From the cell containing the given text, extract its center point as [X, Y] coordinate. 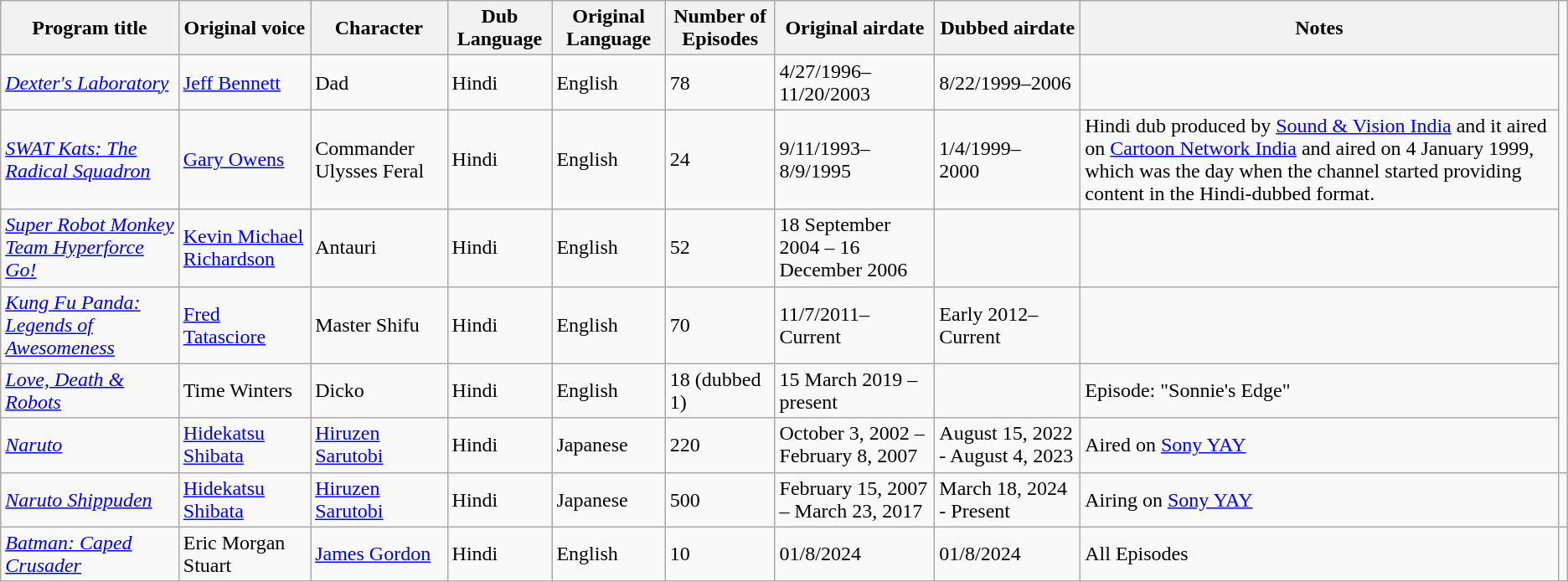
24 [720, 159]
18 (dubbed 1) [720, 390]
Naruto [90, 446]
Love, Death & Robots [90, 390]
Early 2012–Current [1008, 325]
All Episodes [1319, 554]
Kevin Michael Richardson [245, 248]
Batman: Caped Crusader [90, 554]
October 3, 2002 – February 8, 2007 [854, 446]
February 15, 2007 – March 23, 2017 [854, 499]
Gary Owens [245, 159]
March 18, 2024 - Present [1008, 499]
Aired on Sony YAY [1319, 446]
Dexter's Laboratory [90, 82]
11/7/2011–Current [854, 325]
4/27/1996–11/20/2003 [854, 82]
15 March 2019 – present [854, 390]
Dubbed airdate [1008, 28]
James Gordon [379, 554]
SWAT Kats: The Radical Squadron [90, 159]
18 September 2004 – 16 December 2006 [854, 248]
9/11/1993–8/9/1995 [854, 159]
78 [720, 82]
52 [720, 248]
Eric Morgan Stuart [245, 554]
August 15, 2022 - August 4, 2023 [1008, 446]
Program title [90, 28]
8/22/1999–2006 [1008, 82]
Dad [379, 82]
Antauri [379, 248]
Master Shifu [379, 325]
Original voice [245, 28]
Number of Episodes [720, 28]
Super Robot Monkey Team Hyperforce Go! [90, 248]
Dub Language [499, 28]
Airing on Sony YAY [1319, 499]
Naruto Shippuden [90, 499]
10 [720, 554]
500 [720, 499]
Fred Tatasciore [245, 325]
Commander Ulysses Feral [379, 159]
Dicko [379, 390]
220 [720, 446]
Time Winters [245, 390]
Episode: "Sonnie's Edge" [1319, 390]
Kung Fu Panda: Legends of Awesomeness [90, 325]
1/4/1999–2000 [1008, 159]
Jeff Bennett [245, 82]
Character [379, 28]
70 [720, 325]
Original airdate [854, 28]
Original Language [608, 28]
Notes [1319, 28]
